For the text-containing cell, return its midpoint in [X, Y] coordinate format. 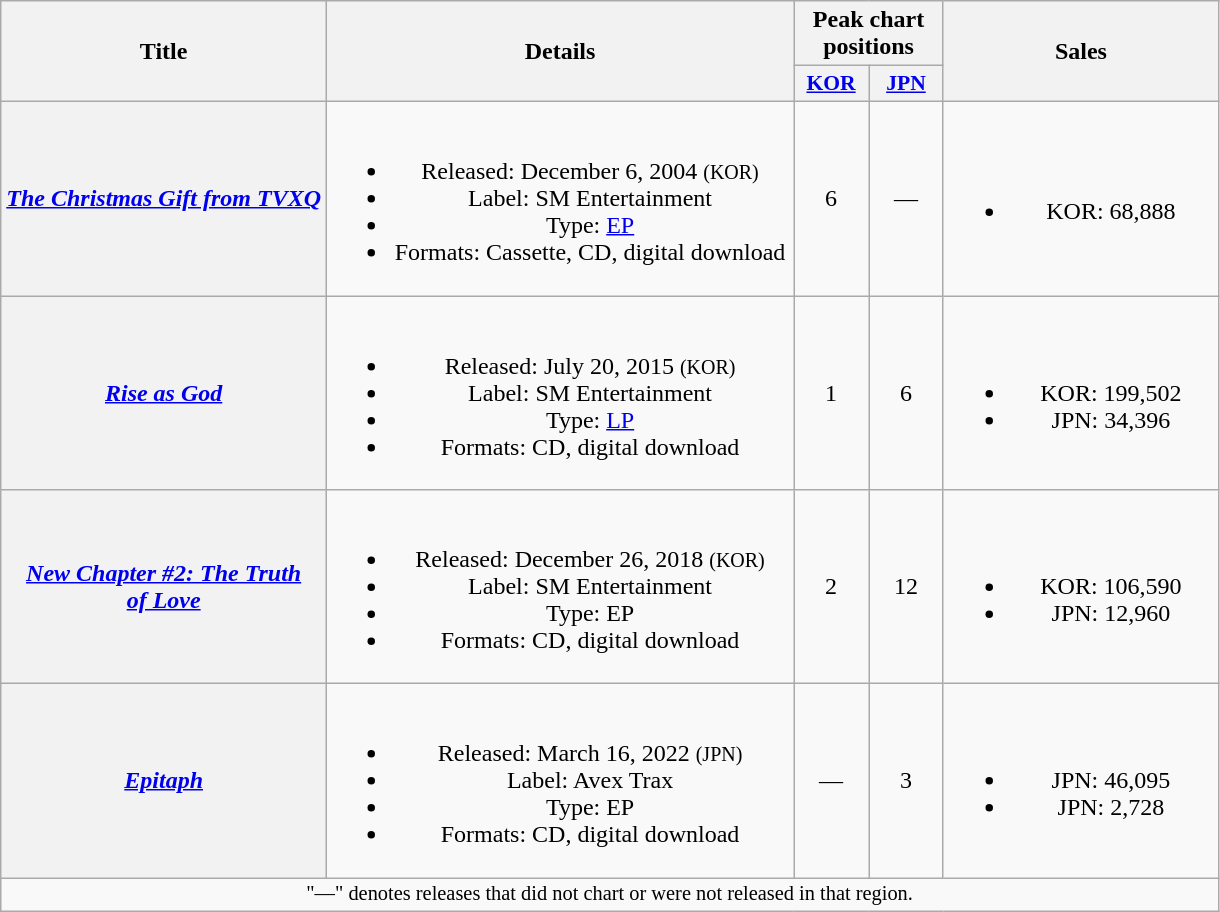
12 [906, 587]
2 [832, 587]
"—" denotes releases that did not chart or were not released in that region. [610, 895]
JPN: 46,095 JPN: 2,728 [1080, 781]
Sales [1080, 52]
KOR: 68,888 [1080, 198]
Epitaph [164, 781]
Released: December 26, 2018 (KOR)Label: SM EntertainmentType: EPFormats: CD, digital download [560, 587]
The Christmas Gift from TVXQ [164, 198]
KOR [832, 84]
KOR: 106,590JPN: 12,960 [1080, 587]
KOR: 199,502JPN: 34,396 [1080, 393]
Rise as God [164, 393]
Title [164, 52]
Peak chart positions [869, 34]
3 [906, 781]
New Chapter #2: The Truthof Love [164, 587]
1 [832, 393]
Released: July 20, 2015 (KOR)Label: SM EntertainmentType: LPFormats: CD, digital download [560, 393]
Released: December 6, 2004 (KOR)Label: SM EntertainmentType: EPFormats: Cassette, CD, digital download [560, 198]
JPN [906, 84]
Released: March 16, 2022 (JPN)Label: Avex TraxType: EPFormats: CD, digital download [560, 781]
Details [560, 52]
